Scan for the cell matching the given text and deliver its (X, Y) coordinate at center. 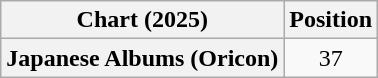
Position (331, 20)
37 (331, 58)
Japanese Albums (Oricon) (142, 58)
Chart (2025) (142, 20)
